From the cell containing the given text, extract its center point as [x, y] coordinate. 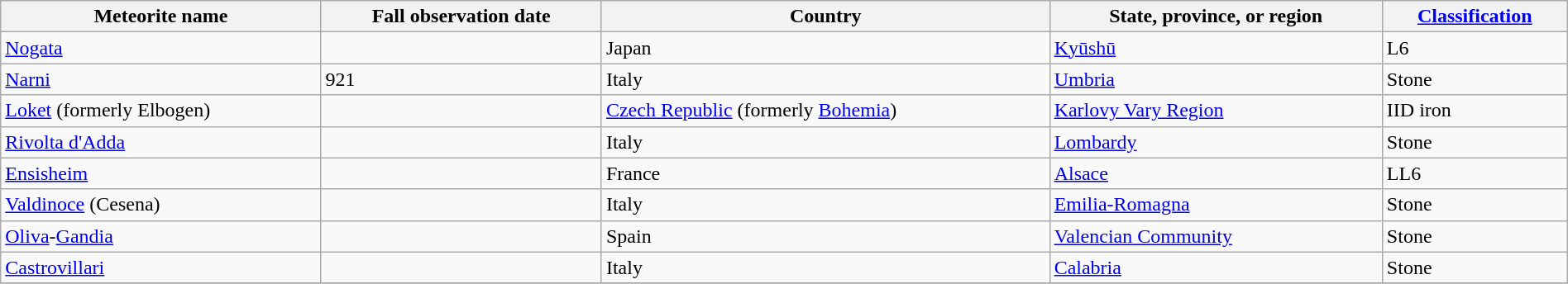
921 [461, 79]
Japan [825, 48]
Valencian Community [1216, 236]
State, province, or region [1216, 17]
Spain [825, 236]
Czech Republic (formerly Bohemia) [825, 111]
Classification [1475, 17]
Karlovy Vary Region [1216, 111]
Umbria [1216, 79]
Calabria [1216, 267]
Emilia-Romagna [1216, 205]
Country [825, 17]
France [825, 173]
Oliva-Gandia [160, 236]
Loket (formerly Elbogen) [160, 111]
L6 [1475, 48]
Alsace [1216, 173]
Ensisheim [160, 173]
Rivolta d'Adda [160, 142]
Meteorite name [160, 17]
LL6 [1475, 173]
Lombardy [1216, 142]
Castrovillari [160, 267]
Fall observation date [461, 17]
Narni [160, 79]
Kyūshū [1216, 48]
Nogata [160, 48]
IID iron [1475, 111]
Valdinoce (Cesena) [160, 205]
